Search for the cell housing the specified text and yield its [X, Y] center coordinate. 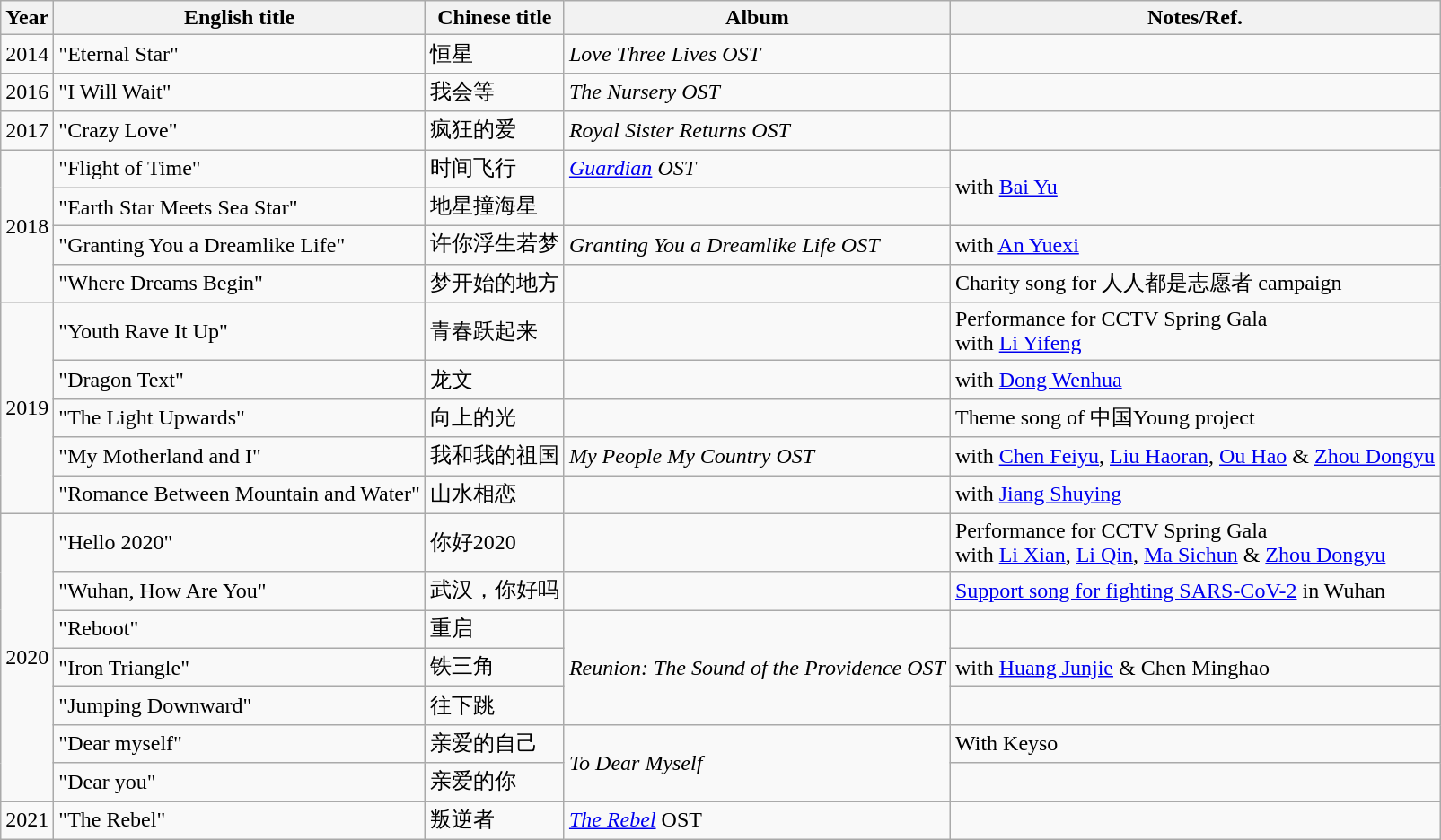
2014 [27, 54]
"Youth Rave It Up" [240, 332]
English title [240, 18]
Performance for CCTV Spring Galawith Li Xian, Li Qin, Ma Sichun & Zhou Dongyu [1194, 542]
"Hello 2020" [240, 542]
梦开始的地方 [494, 284]
"Dear myself" [240, 743]
2020 [27, 657]
"The Light Upwards" [240, 418]
Album [757, 18]
Notes/Ref. [1194, 18]
青春跃起来 [494, 332]
山水相恋 [494, 495]
武汉，你好吗 [494, 591]
Granting You a Dreamlike Life OST [757, 246]
重启 [494, 630]
with An Yuexi [1194, 246]
"The Rebel" [240, 820]
2017 [27, 131]
"Romance Between Mountain and Water" [240, 495]
2016 [27, 92]
地星撞海星 [494, 206]
疯狂的爱 [494, 131]
Chinese title [494, 18]
Performance for CCTV Spring Galawith Li Yifeng [1194, 332]
叛逆者 [494, 820]
恒星 [494, 54]
With Keyso [1194, 743]
Year [27, 18]
"Flight of Time" [240, 169]
往下跳 [494, 705]
Reunion: The Sound of the Providence OST [757, 668]
with Chen Feiyu, Liu Haoran, Ou Hao & Zhou Dongyu [1194, 456]
Love Three Lives OST [757, 54]
"Where Dreams Begin" [240, 284]
"Eternal Star" [240, 54]
"I Will Wait" [240, 92]
"Dear you" [240, 783]
时间飞行 [494, 169]
"Granting You a Dreamlike Life" [240, 246]
龙文 [494, 381]
"Dragon Text" [240, 381]
亲爱的你 [494, 783]
with Bai Yu [1194, 187]
2018 [27, 225]
"Earth Star Meets Sea Star" [240, 206]
Charity song for 人人都是志愿者 campaign [1194, 284]
你好2020 [494, 542]
"Wuhan, How Are You" [240, 591]
Royal Sister Returns OST [757, 131]
"My Motherland and I" [240, 456]
with Jiang Shuying [1194, 495]
许你浮生若梦 [494, 246]
with Huang Junjie & Chen Minghao [1194, 668]
Guardian OST [757, 169]
The Nursery OST [757, 92]
with Dong Wenhua [1194, 381]
我和我的祖国 [494, 456]
2021 [27, 820]
亲爱的自己 [494, 743]
To Dear Myself [757, 763]
The Rebel OST [757, 820]
我会等 [494, 92]
向上的光 [494, 418]
2019 [27, 407]
"Iron Triangle" [240, 668]
"Reboot" [240, 630]
Theme song of 中国Young project [1194, 418]
"Jumping Downward" [240, 705]
Support song for fighting SARS-CoV-2 in Wuhan [1194, 591]
铁三角 [494, 668]
"Crazy Love" [240, 131]
My People My Country OST [757, 456]
